Determine the (x, y) coordinate at the center of the cell enclosing the given text.  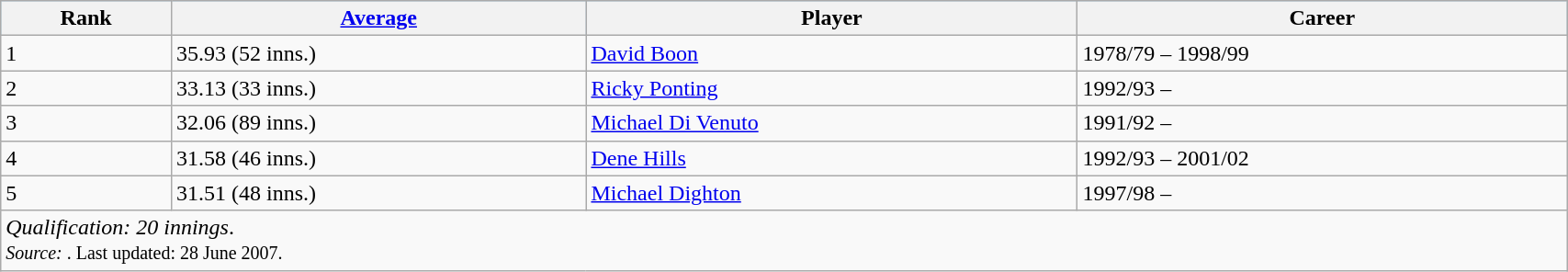
2 (86, 88)
Career (1323, 18)
31.58 (46 inns.) (378, 158)
5 (86, 193)
33.13 (33 inns.) (378, 88)
1991/92 – (1323, 123)
Rank (86, 18)
Average (378, 18)
1992/93 – 2001/02 (1323, 158)
Ricky Ponting (832, 88)
1978/79 – 1998/99 (1323, 53)
1997/98 – (1323, 193)
4 (86, 158)
31.51 (48 inns.) (378, 193)
Dene Hills (832, 158)
Michael Dighton (832, 193)
Player (832, 18)
1992/93 – (1323, 88)
1 (86, 53)
Qualification: 20 innings.Source: . Last updated: 28 June 2007. (784, 241)
32.06 (89 inns.) (378, 123)
Michael Di Venuto (832, 123)
David Boon (832, 53)
35.93 (52 inns.) (378, 53)
3 (86, 123)
